Search for the cell housing the specified text and yield its (x, y) center coordinate. 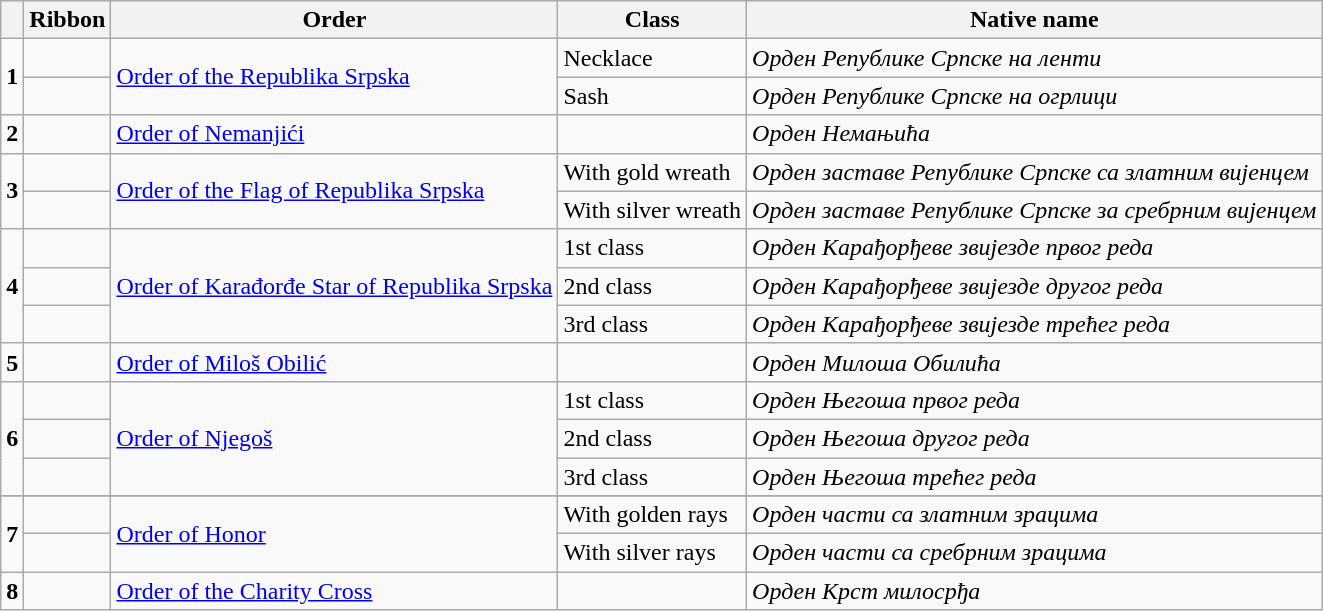
Order of Miloš Obilić (334, 362)
Class (652, 20)
Native name (1034, 20)
Ribbon (68, 20)
Орден Карађорђеве звијезде првог реда (1034, 248)
Орден заставе Републике Српске за сребрним вијенцем (1034, 210)
Орден части са сребрним зрацима (1034, 553)
Order of Honor (334, 534)
Орден Карађорђеве звијезде другог реда (1034, 286)
Орден части са златним зрацима (1034, 515)
7 (12, 534)
Орден Карађорђеве звијезде трећег реда (1034, 324)
1 (12, 77)
Орден Републике Српске на огрлици (1034, 96)
Order of Njegoš (334, 438)
Order (334, 20)
With silver rays (652, 553)
Орден Његоша првог реда (1034, 400)
Орден Милоша Обилића (1034, 362)
Орден заставе Републике Српске са златним вијенцем (1034, 172)
Орден Његоша другог реда (1034, 438)
Sash (652, 96)
With gold wreath (652, 172)
Order of the Flag of Republika Srpska (334, 191)
With golden rays (652, 515)
Order of the Republika Srpska (334, 77)
6 (12, 438)
Орден Његоша трећег реда (1034, 477)
Order of the Charity Cross (334, 591)
Order of Nemanjići (334, 134)
2 (12, 134)
8 (12, 591)
With silver wreath (652, 210)
Орден Крст милосрђа (1034, 591)
4 (12, 286)
Орден Републике Српске на ленти (1034, 58)
Necklace (652, 58)
3 (12, 191)
Order of Karađorđe Star of Republika Srpska (334, 286)
Орден Немањића (1034, 134)
5 (12, 362)
